Detect which cell encompasses the target text, then output its [x, y] center coordinate. 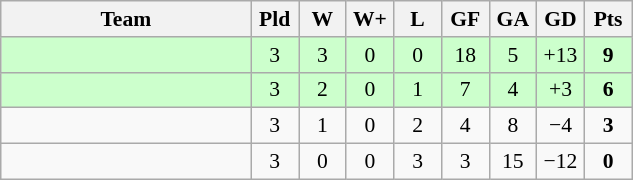
+3 [561, 90]
−12 [561, 162]
5 [513, 55]
L [418, 19]
GD [561, 19]
+13 [561, 55]
6 [608, 90]
8 [513, 126]
9 [608, 55]
−4 [561, 126]
7 [465, 90]
18 [465, 55]
GF [465, 19]
Pts [608, 19]
W [322, 19]
GA [513, 19]
Team [126, 19]
15 [513, 162]
W+ [370, 19]
Pld [275, 19]
